Determine the (X, Y) coordinate at the center of the cell enclosing the given text.  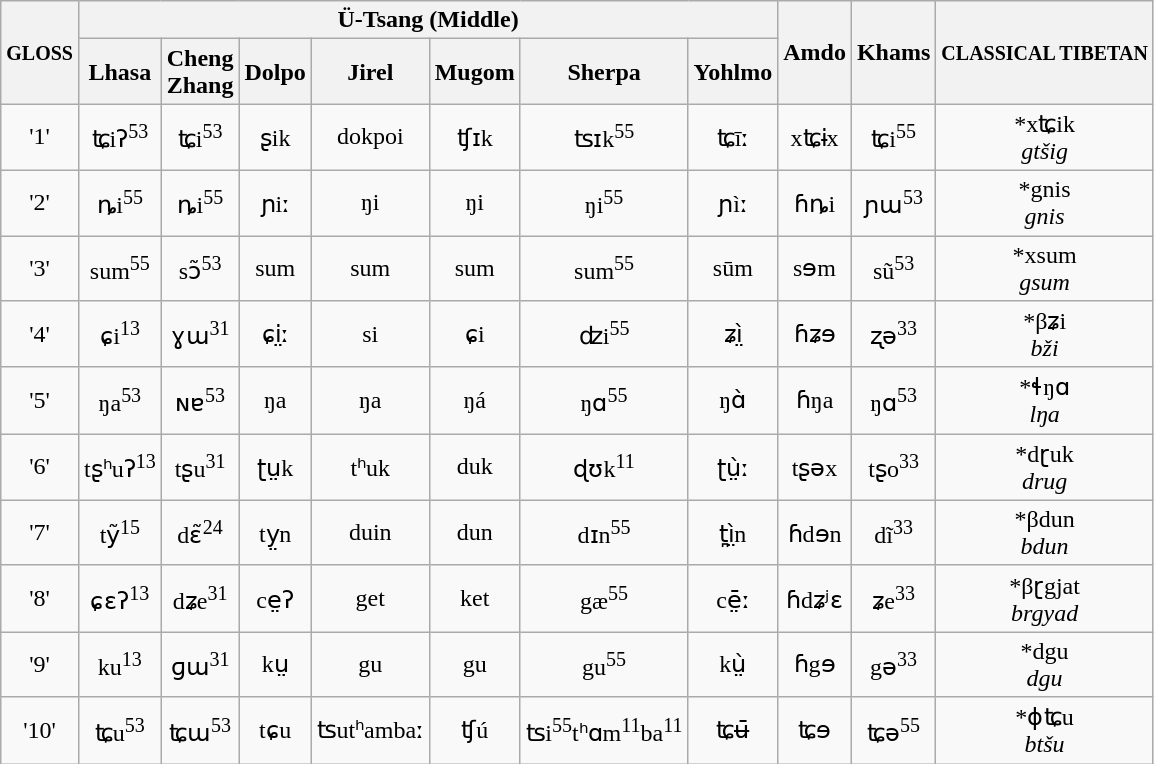
*dgudgu (1045, 664)
*ɬŋɑlŋa (1045, 400)
ɦgɘ (815, 664)
*ɸʨubtšu (1045, 730)
ʨu53 (120, 730)
tɕu (275, 730)
ɕɛʔ13 (120, 598)
ʨi53 (200, 138)
ChengZhang (200, 72)
Sherpa (604, 72)
dun (474, 532)
ɦȵi (815, 202)
sɔ̃53 (200, 268)
dĩ33 (893, 532)
GLOSS (40, 52)
ɦʑɘ (815, 334)
ce̤ʔ (275, 598)
ʨɘ (815, 730)
kṳ (275, 664)
Jirel (370, 72)
dɪn55 (604, 532)
ŋa53 (120, 400)
*βɽgjatbrgyad (1045, 598)
ʨɯ53 (200, 730)
dokpoi (370, 138)
ŋɑ̀ (733, 400)
ʦi55tʰɑm11ba11 (604, 730)
ʈṳk (275, 468)
tỹ15 (120, 532)
sɘm (815, 268)
ʨiʔ53 (120, 138)
'1' (40, 138)
'9' (40, 664)
tʂu31 (200, 468)
ʦɪk55 (604, 138)
*xʨikgtšig (1045, 138)
gu55 (604, 664)
'6' (40, 468)
ʨə55 (893, 730)
tʰuk (370, 468)
ɖʊk11 (604, 468)
dʑe31 (200, 598)
tʂəx (815, 468)
ɕi13 (120, 334)
'2' (40, 202)
ɦdɘn (815, 532)
*βʑibži (1045, 334)
t̪ì̤n (733, 532)
ket (474, 598)
'10' (40, 730)
*βdunbdun (1045, 532)
ty̤n (275, 532)
ɣɯ31 (200, 334)
Amdo (815, 52)
Lhasa (120, 72)
gə33 (893, 664)
tʂʰuʔ13 (120, 468)
'3' (40, 268)
ɲìː (733, 202)
ʨi55 (893, 138)
CLASSICAL TIBETAN (1045, 52)
ɕi̤ː (275, 334)
Dolpo (275, 72)
ŋɑ55 (604, 400)
sūm (733, 268)
'7' (40, 532)
ʧú (474, 730)
'4' (40, 334)
ʑe33 (893, 598)
ɡɯ31 (200, 664)
ɦŋa (815, 400)
sũ53 (893, 268)
tʂo33 (893, 468)
si (370, 334)
get (370, 598)
kṳ̀ (733, 664)
cē̤ː (733, 598)
Mugom (474, 72)
gæ55 (604, 598)
ʣi55 (604, 334)
'8' (40, 598)
ŋɑ53 (893, 400)
ku13 (120, 664)
ʦutʰambaː (370, 730)
*xsumgsum (1045, 268)
xʨɨx (815, 138)
ŋi55 (604, 202)
ɕi (474, 334)
ɲiː (275, 202)
ŋá (474, 400)
Ü-Tsang (Middle) (428, 20)
ʑì̤ (733, 334)
ʂik (275, 138)
duin (370, 532)
ɦdʑʲɛ (815, 598)
ʐə33 (893, 334)
ɲɯ53 (893, 202)
ʨʉ̄ (733, 730)
ɴɐ53 (200, 400)
*dɽukdrug (1045, 468)
Khams (893, 52)
'5' (40, 400)
dɛ̃24 (200, 532)
duk (474, 468)
*gnisgnis (1045, 202)
ʨīː (733, 138)
ʧɪk (474, 138)
Yohlmo (733, 72)
ʈṳ̀ː (733, 468)
